Determine the [x, y] coordinate at the center of the cell enclosing the given text.  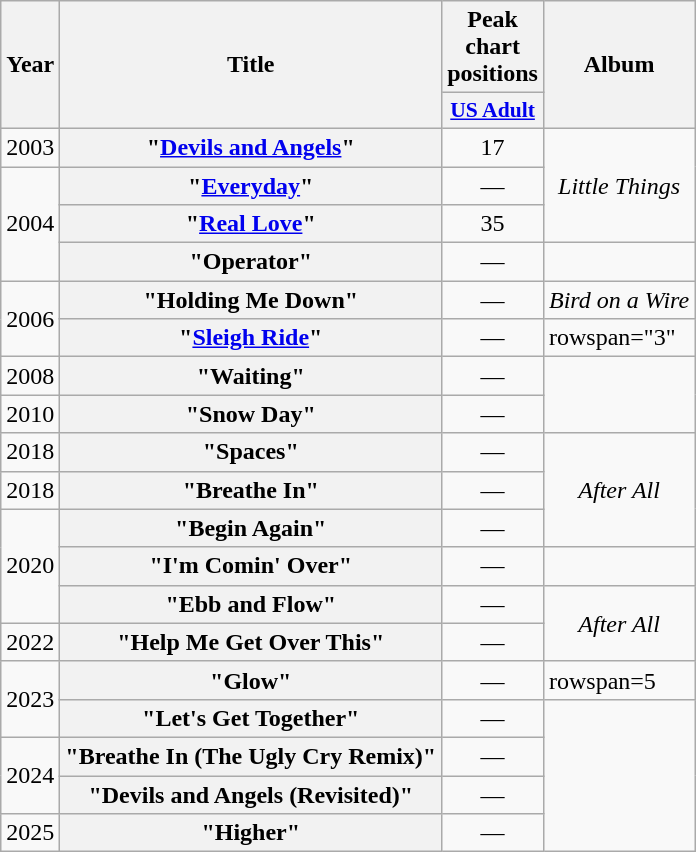
"Breathe In (The Ugly Cry Remix)" [251, 756]
"Ebb and Flow" [251, 604]
"Devils and Angels (Revisited)" [251, 795]
Little Things [618, 185]
"Operator" [251, 262]
"Snow Day" [251, 414]
2022 [30, 642]
2006 [30, 319]
Peak chart positions [493, 47]
"Breathe In" [251, 490]
Year [30, 65]
"Devils and Angels" [251, 147]
2020 [30, 566]
2023 [30, 699]
2024 [30, 775]
17 [493, 147]
"Begin Again" [251, 528]
"I'm Comin' Over" [251, 566]
rowspan=5 [618, 680]
"Holding Me Down" [251, 300]
Album [618, 65]
US Adult [493, 111]
"Spaces" [251, 452]
"Real Love" [251, 224]
"Help Me Get Over This" [251, 642]
"Everyday" [251, 185]
2025 [30, 833]
"Waiting" [251, 376]
2008 [30, 376]
"Higher" [251, 833]
rowspan="3" [618, 338]
"Let's Get Together" [251, 718]
2010 [30, 414]
35 [493, 224]
"Glow" [251, 680]
2003 [30, 147]
2004 [30, 223]
"Sleigh Ride" [251, 338]
Title [251, 65]
Bird on a Wire [618, 300]
